From the cell containing the given text, extract its center point as [X, Y] coordinate. 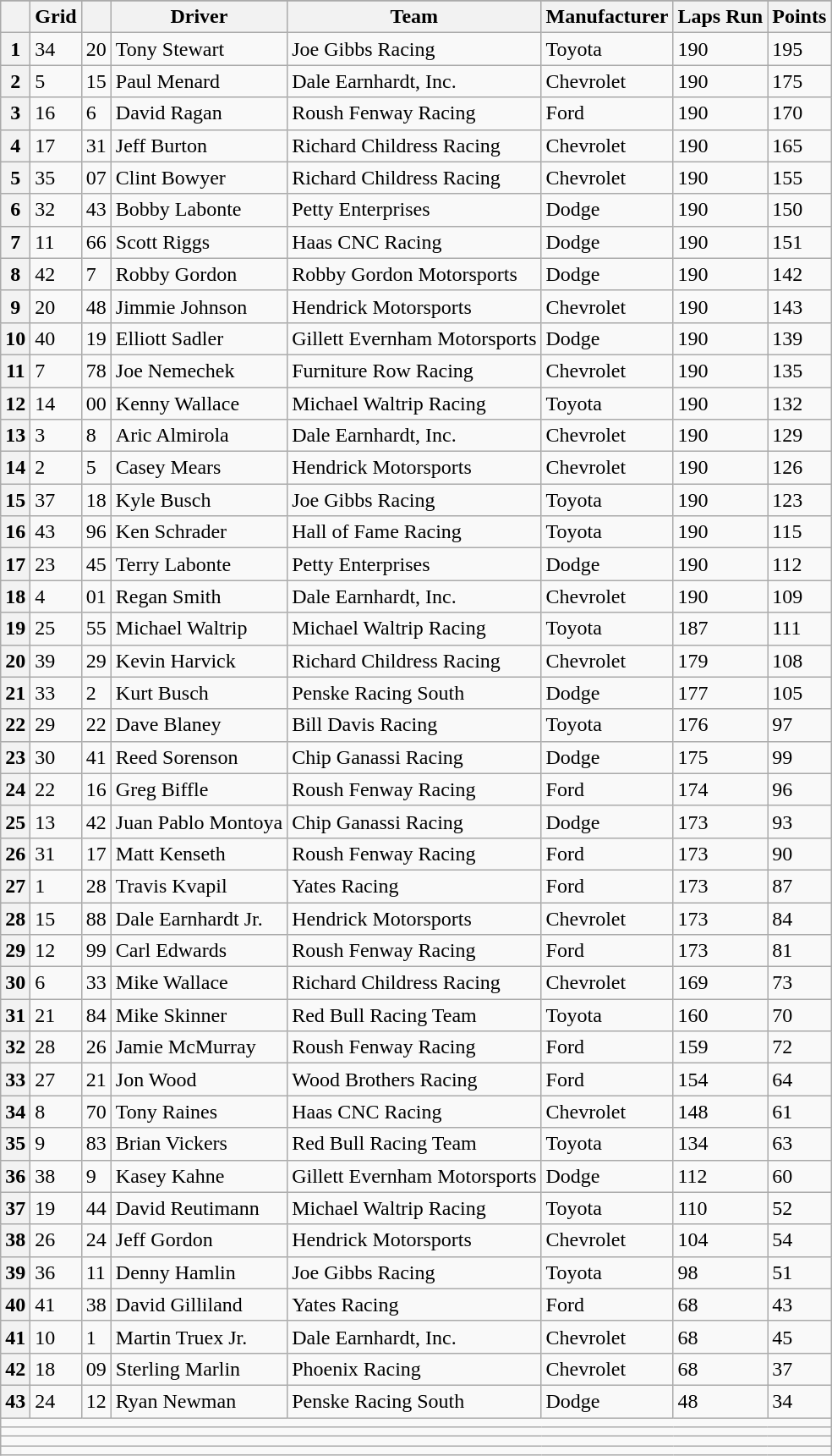
78 [96, 371]
Manufacturer [607, 17]
109 [800, 596]
165 [800, 146]
44 [96, 1208]
160 [720, 1015]
Bill Davis Racing [414, 725]
81 [800, 951]
Carl Edwards [199, 951]
Bobby Labonte [199, 210]
Michael Waltrip [199, 629]
105 [800, 693]
Kevin Harvick [199, 661]
123 [800, 500]
Robby Gordon Motorsports [414, 274]
Kurt Busch [199, 693]
00 [96, 404]
Mike Skinner [199, 1015]
Clint Bowyer [199, 178]
154 [720, 1080]
108 [800, 661]
126 [800, 468]
55 [96, 629]
97 [800, 725]
129 [800, 436]
07 [96, 178]
155 [800, 178]
Phoenix Racing [414, 1369]
David Reutimann [199, 1208]
Reed Sorenson [199, 757]
Paul Menard [199, 81]
Scott Riggs [199, 242]
Dave Blaney [199, 725]
104 [720, 1240]
90 [800, 854]
Team [414, 17]
Aric Almirola [199, 436]
Sterling Marlin [199, 1369]
169 [720, 983]
142 [800, 274]
83 [96, 1144]
52 [800, 1208]
195 [800, 49]
Dale Earnhardt Jr. [199, 918]
110 [720, 1208]
Terry Labonte [199, 564]
150 [800, 210]
159 [720, 1047]
72 [800, 1047]
174 [720, 789]
Points [800, 17]
134 [720, 1144]
Martin Truex Jr. [199, 1337]
Travis Kvapil [199, 886]
Jeff Burton [199, 146]
Ken Schrader [199, 532]
Juan Pablo Montoya [199, 821]
54 [800, 1240]
David Gilliland [199, 1305]
Kenny Wallace [199, 404]
Regan Smith [199, 596]
139 [800, 338]
Kasey Kahne [199, 1176]
Kyle Busch [199, 500]
Jon Wood [199, 1080]
170 [800, 113]
Ryan Newman [199, 1401]
135 [800, 371]
Casey Mears [199, 468]
Hall of Fame Racing [414, 532]
63 [800, 1144]
Grid [56, 17]
187 [720, 629]
Jamie McMurray [199, 1047]
Brian Vickers [199, 1144]
60 [800, 1176]
93 [800, 821]
73 [800, 983]
Laps Run [720, 17]
132 [800, 404]
179 [720, 661]
Greg Biffle [199, 789]
66 [96, 242]
148 [720, 1112]
176 [720, 725]
111 [800, 629]
Elliott Sadler [199, 338]
177 [720, 693]
61 [800, 1112]
87 [800, 886]
Tony Stewart [199, 49]
01 [96, 596]
Mike Wallace [199, 983]
Jimmie Johnson [199, 306]
151 [800, 242]
Tony Raines [199, 1112]
Jeff Gordon [199, 1240]
115 [800, 532]
Wood Brothers Racing [414, 1080]
64 [800, 1080]
Joe Nemechek [199, 371]
Furniture Row Racing [414, 371]
98 [720, 1272]
Robby Gordon [199, 274]
143 [800, 306]
Denny Hamlin [199, 1272]
Matt Kenseth [199, 854]
51 [800, 1272]
88 [96, 918]
David Ragan [199, 113]
Driver [199, 17]
09 [96, 1369]
